Search for the cell housing the specified text and yield its (x, y) center coordinate. 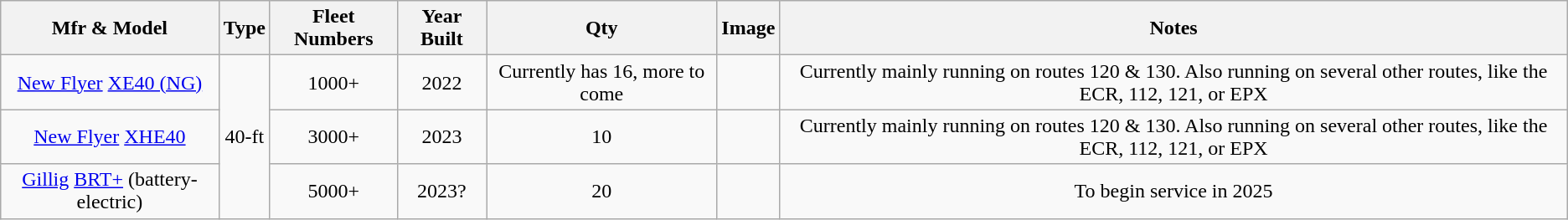
Gillig BRT+ (battery-electric) (110, 191)
New Flyer XHE40 (110, 137)
2023 (442, 137)
1000+ (333, 82)
Year Built (442, 28)
Currently has 16, more to come (601, 82)
New Flyer XE40 (NG) (110, 82)
20 (601, 191)
Fleet Numbers (333, 28)
10 (601, 137)
40-ft (245, 137)
2023? (442, 191)
2022 (442, 82)
5000+ (333, 191)
Notes (1173, 28)
Mfr & Model (110, 28)
Type (245, 28)
Image (749, 28)
3000+ (333, 137)
To begin service in 2025 (1173, 191)
Qty (601, 28)
